Determine the [X, Y] coordinate at the center of the cell enclosing the given text.  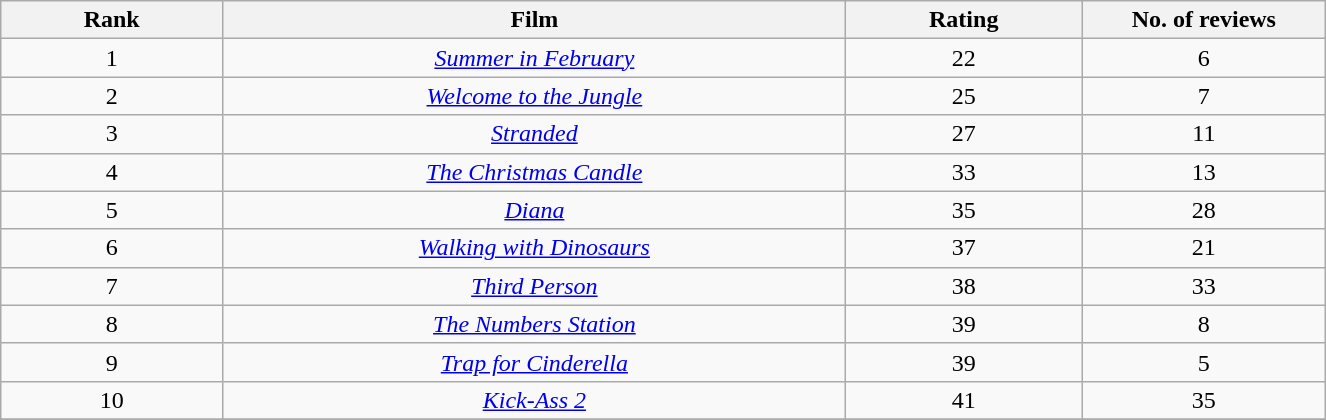
11 [1204, 134]
27 [964, 134]
Rank [112, 20]
22 [964, 58]
28 [1204, 210]
3 [112, 134]
13 [1204, 172]
Summer in February [534, 58]
21 [1204, 248]
41 [964, 400]
4 [112, 172]
The Christmas Candle [534, 172]
38 [964, 286]
Diana [534, 210]
Stranded [534, 134]
2 [112, 96]
The Numbers Station [534, 324]
No. of reviews [1204, 20]
1 [112, 58]
10 [112, 400]
9 [112, 362]
Walking with Dinosaurs [534, 248]
Film [534, 20]
Rating [964, 20]
Trap for Cinderella [534, 362]
Welcome to the Jungle [534, 96]
Kick-Ass 2 [534, 400]
25 [964, 96]
Third Person [534, 286]
37 [964, 248]
